Detect which cell encompasses the target text, then output its (X, Y) center coordinate. 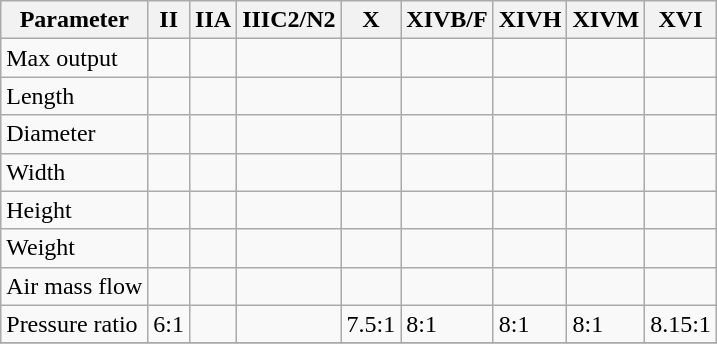
XIVM (606, 20)
Diameter (74, 134)
Weight (74, 248)
8.15:1 (681, 324)
XIVB/F (447, 20)
Pressure ratio (74, 324)
Height (74, 210)
Width (74, 172)
II (169, 20)
7.5:1 (371, 324)
Parameter (74, 20)
XIVH (530, 20)
Length (74, 96)
IIA (214, 20)
XVI (681, 20)
6:1 (169, 324)
Air mass flow (74, 286)
Max output (74, 58)
X (371, 20)
IIIC2/N2 (289, 20)
